Find where the given text appears and provide that cell's center as (X, Y) coordinate. 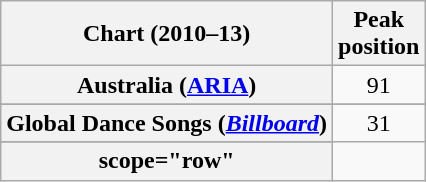
31 (379, 123)
Global Dance Songs (Billboard) (167, 123)
Australia (ARIA) (167, 85)
91 (379, 85)
Chart (2010–13) (167, 34)
scope="row" (167, 161)
Peakposition (379, 34)
